Search for the cell housing the specified text and yield its [x, y] center coordinate. 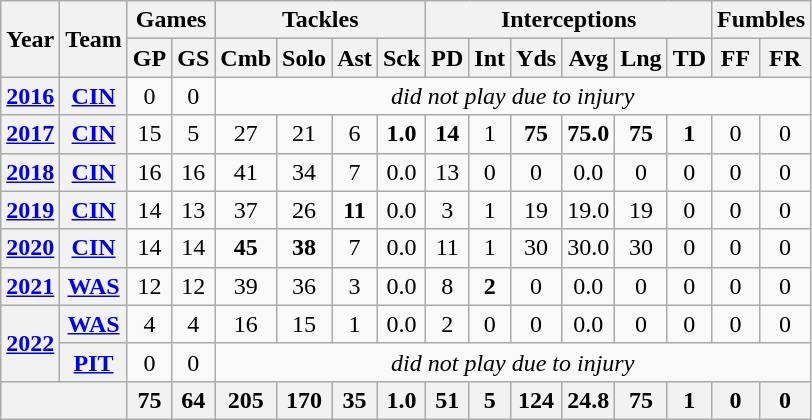
2019 [30, 210]
21 [304, 134]
19.0 [588, 210]
FR [784, 58]
Solo [304, 58]
Interceptions [569, 20]
GP [149, 58]
26 [304, 210]
2016 [30, 96]
Team [94, 39]
205 [246, 400]
2022 [30, 343]
Yds [536, 58]
Ast [355, 58]
27 [246, 134]
45 [246, 248]
8 [448, 286]
Games [170, 20]
Tackles [320, 20]
24.8 [588, 400]
Lng [641, 58]
64 [194, 400]
Avg [588, 58]
Sck [401, 58]
34 [304, 172]
Year [30, 39]
37 [246, 210]
51 [448, 400]
TD [689, 58]
2018 [30, 172]
30.0 [588, 248]
124 [536, 400]
38 [304, 248]
Cmb [246, 58]
2017 [30, 134]
PIT [94, 362]
Fumbles [762, 20]
FF [736, 58]
36 [304, 286]
Int [490, 58]
GS [194, 58]
170 [304, 400]
35 [355, 400]
2020 [30, 248]
41 [246, 172]
39 [246, 286]
75.0 [588, 134]
2021 [30, 286]
6 [355, 134]
PD [448, 58]
